Search for the cell housing the specified text and yield its (x, y) center coordinate. 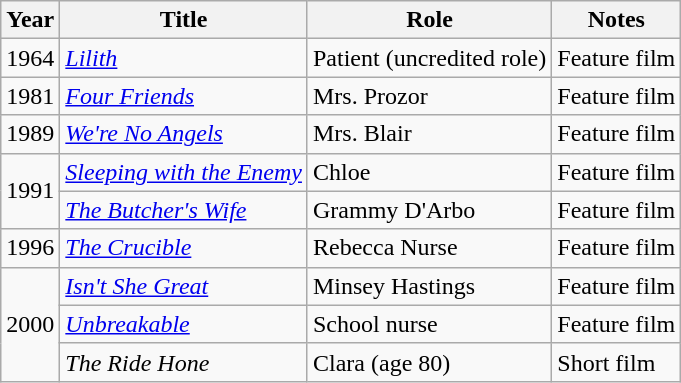
Minsey Hastings (429, 286)
1981 (30, 96)
The Crucible (184, 248)
Unbreakable (184, 324)
The Butcher's Wife (184, 210)
The Ride Hone (184, 362)
Mrs. Blair (429, 134)
We're No Angels (184, 134)
Year (30, 20)
1964 (30, 58)
Title (184, 20)
Isn't She Great (184, 286)
1989 (30, 134)
2000 (30, 324)
Role (429, 20)
Lilith (184, 58)
School nurse (429, 324)
1991 (30, 191)
Patient (uncredited role) (429, 58)
Chloe (429, 172)
Sleeping with the Enemy (184, 172)
Four Friends (184, 96)
Mrs. Prozor (429, 96)
Rebecca Nurse (429, 248)
Short film (616, 362)
1996 (30, 248)
Clara (age 80) (429, 362)
Grammy D'Arbo (429, 210)
Notes (616, 20)
